Provide the [X, Y] coordinate of the cell's center where the given text is located.  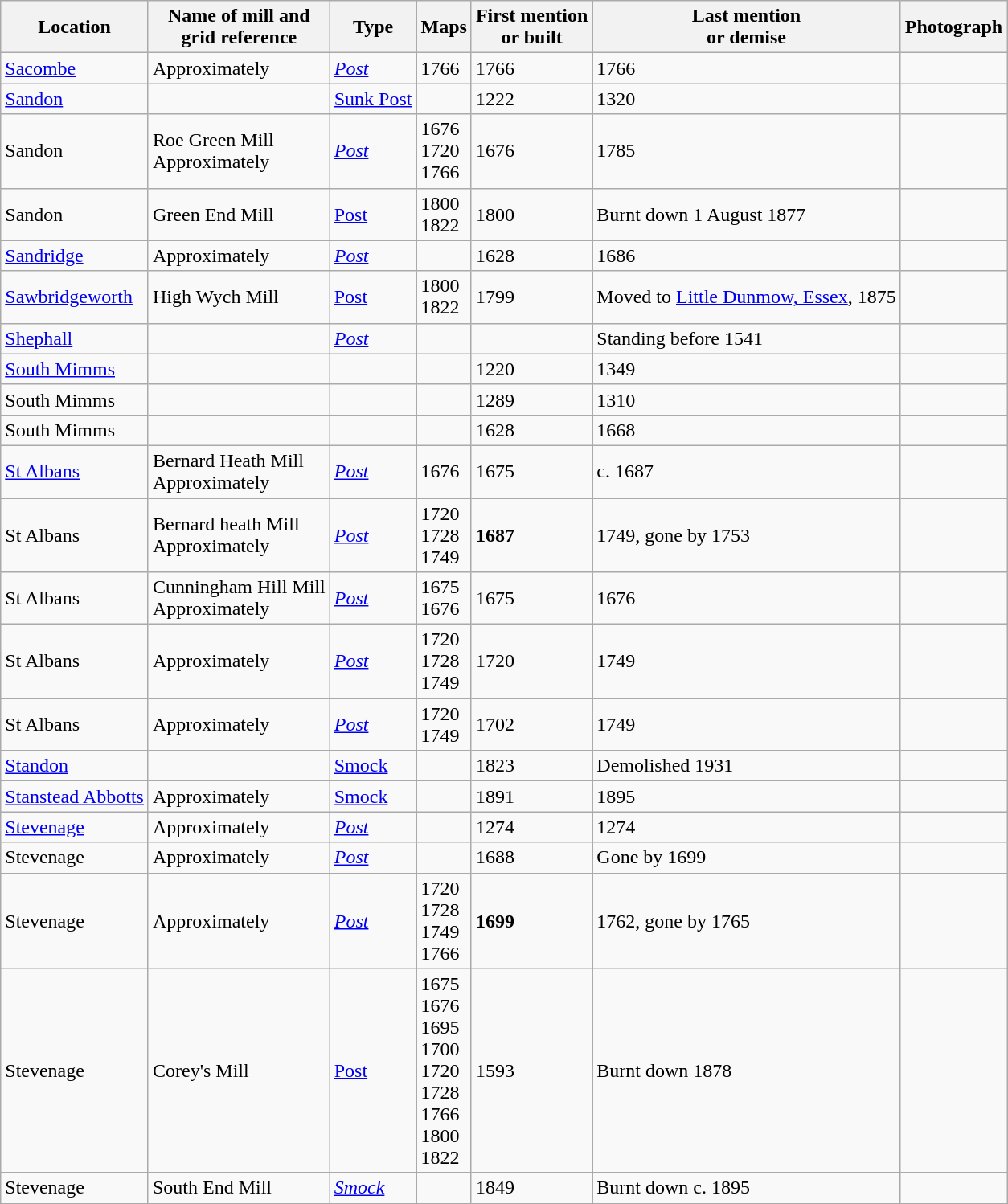
Bernard heath MillApproximately [239, 535]
Bernard Heath MillApproximately [239, 471]
Maps [444, 27]
Corey's Mill [239, 1071]
1800 [531, 214]
Shephall [75, 338]
Sunk Post [373, 99]
1895 [746, 797]
1762, gone by 1765 [746, 921]
16751676 [444, 598]
1720 [531, 661]
1668 [746, 430]
1222 [531, 99]
1720172817491766 [444, 921]
1686 [746, 256]
South End Mill [239, 1188]
Sacombe [75, 68]
Sawbridgeworth [75, 297]
1699 [531, 921]
Burnt down 1878 [746, 1071]
First mentionor built [531, 27]
Standing before 1541 [746, 338]
1688 [531, 858]
1310 [746, 399]
Type [373, 27]
Photograph [953, 27]
1220 [531, 369]
1687 [531, 535]
Roe Green MillApproximately [239, 151]
1799 [531, 297]
17201749 [444, 725]
1749, gone by 1753 [746, 535]
Name of mill andgrid reference [239, 27]
Demolished 1931 [746, 766]
1349 [746, 369]
Burnt down c. 1895 [746, 1188]
1702 [531, 725]
High Wych Mill [239, 297]
167516761695170017201728176618001822 [444, 1071]
Green End Mill [239, 214]
1320 [746, 99]
Sandridge [75, 256]
Last mention or demise [746, 27]
Moved to Little Dunmow, Essex, 1875 [746, 297]
Standon [75, 766]
Gone by 1699 [746, 858]
1289 [531, 399]
Location [75, 27]
Stanstead Abbotts [75, 797]
Burnt down 1 August 1877 [746, 214]
1593 [531, 1071]
1891 [531, 797]
1849 [531, 1188]
c. 1687 [746, 471]
1823 [531, 766]
Cunningham Hill MillApproximately [239, 598]
167617201766 [444, 151]
1785 [746, 151]
